Provide the (x, y) coordinate of the cell's center where the given text is located.  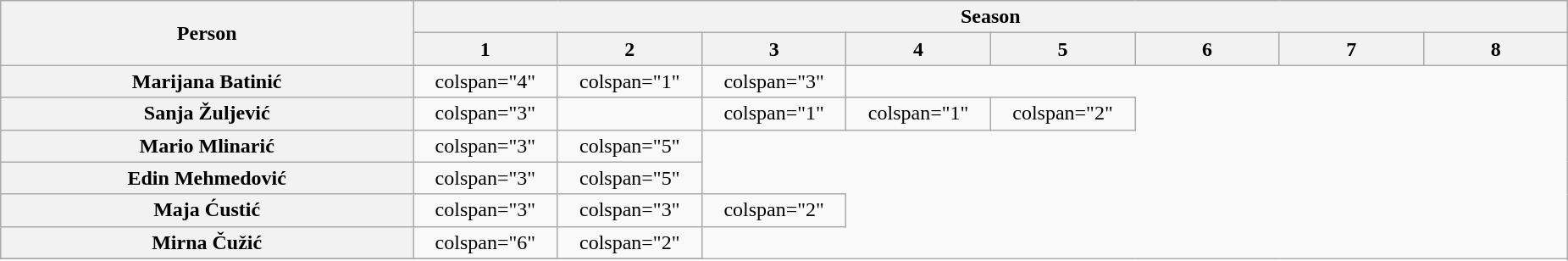
Season (991, 17)
7 (1351, 49)
Maja Ćustić (207, 210)
colspan="6" (485, 242)
Edin Mehmedović (207, 178)
8 (1495, 49)
Sanja Žuljević (207, 114)
5 (1062, 49)
Mirna Čužić (207, 242)
6 (1207, 49)
4 (918, 49)
1 (485, 49)
2 (629, 49)
Marijana Batinić (207, 81)
Mario Mlinarić (207, 146)
Person (207, 33)
colspan="4" (485, 81)
3 (773, 49)
